Search for the cell housing the specified text and yield its (X, Y) center coordinate. 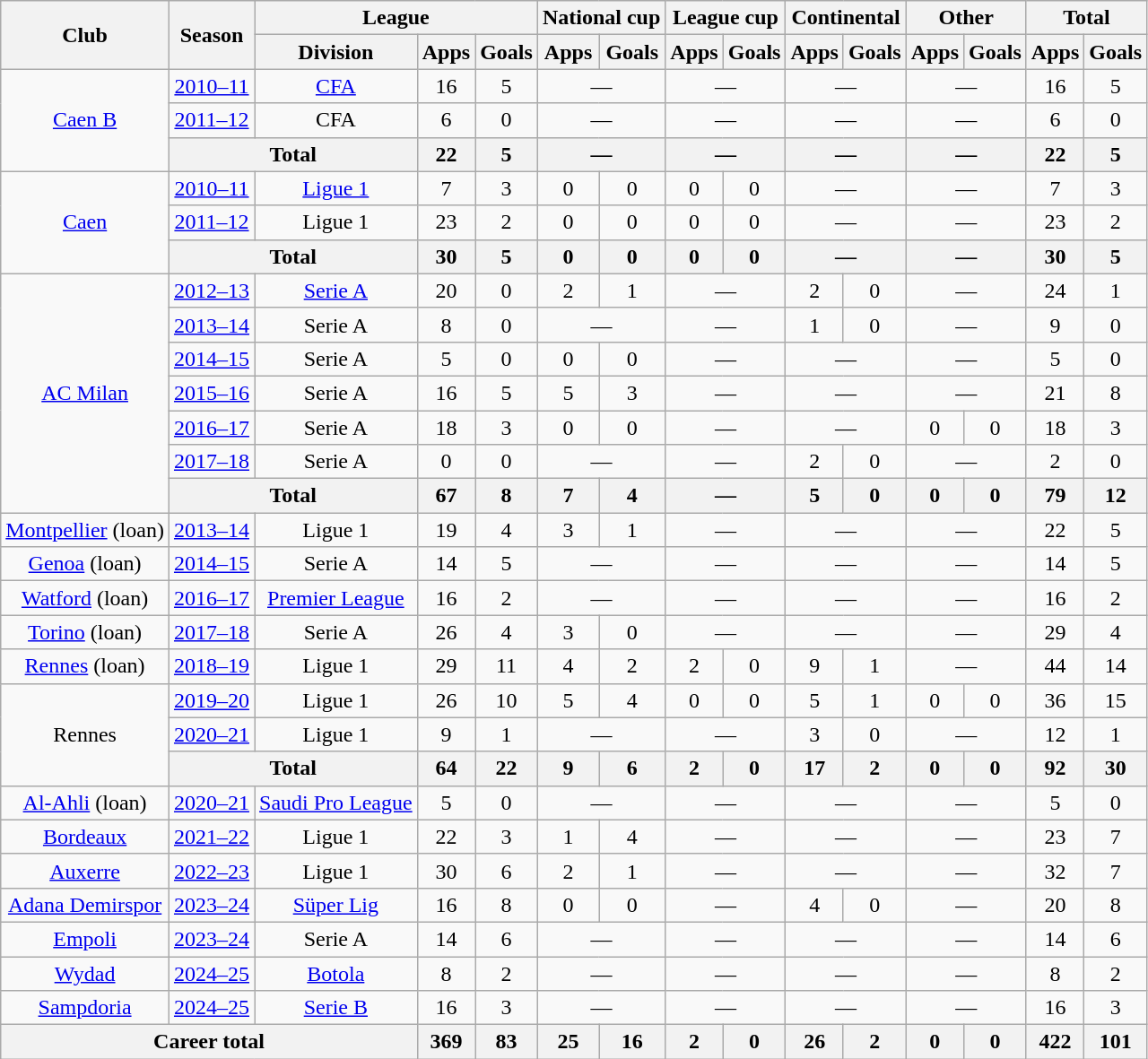
Division (336, 52)
League cup (726, 18)
Club (85, 35)
Rennes (85, 734)
Auxerre (85, 871)
17 (814, 768)
Al-Ahli (loan) (85, 803)
Adana Demirspor (85, 905)
Genoa (loan) (85, 564)
10 (507, 700)
AC Milan (85, 393)
19 (446, 530)
Caen (85, 222)
Rennes (loan) (85, 666)
15 (1116, 700)
36 (1055, 700)
24 (1055, 291)
2012–13 (212, 291)
Career total (209, 1042)
National cup (601, 18)
League (396, 18)
2018–19 (212, 666)
Premier League (336, 598)
369 (446, 1042)
Caen B (85, 120)
25 (568, 1042)
422 (1055, 1042)
Watford (loan) (85, 598)
79 (1055, 496)
2015–16 (212, 393)
Süper Lig (336, 905)
Continental (846, 18)
Torino (loan) (85, 632)
Bordeaux (85, 837)
11 (507, 666)
Empoli (85, 939)
Botola (336, 973)
Other (966, 18)
Wydad (85, 973)
2021–22 (212, 837)
Sampdoria (85, 1008)
101 (1116, 1042)
21 (1055, 393)
32 (1055, 871)
83 (507, 1042)
2022–23 (212, 871)
64 (446, 768)
Montpellier (loan) (85, 530)
Saudi Pro League (336, 803)
92 (1055, 768)
2019–20 (212, 700)
Season (212, 35)
44 (1055, 666)
Serie B (336, 1008)
67 (446, 496)
